Search for the cell housing the specified text and yield its [x, y] center coordinate. 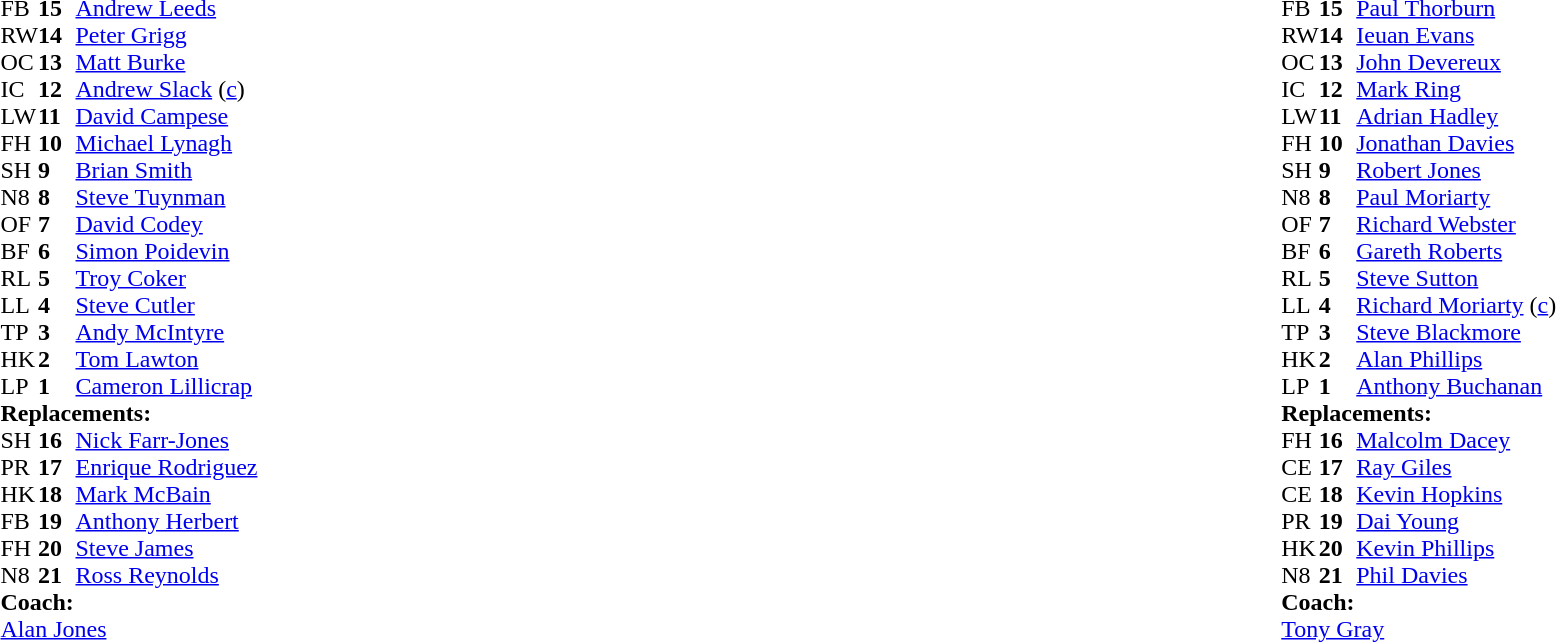
Cameron Lillicrap [167, 386]
Steve Cutler [167, 306]
Mark McBain [167, 494]
Steve Tuynman [167, 198]
Nick Farr-Jones [167, 440]
David Campese [167, 116]
Tom Lawton [167, 360]
Mark Ring [1456, 90]
Jonathan Davies [1456, 144]
Adrian Hadley [1456, 116]
Steve Sutton [1456, 278]
Paul Moriarty [1456, 198]
Gareth Roberts [1456, 252]
Michael Lynagh [167, 144]
Richard Webster [1456, 224]
Kevin Phillips [1456, 548]
Brian Smith [167, 170]
Anthony Herbert [167, 522]
Dai Young [1456, 522]
John Devereux [1456, 62]
Ieuan Evans [1456, 36]
Troy Coker [167, 278]
Alan Phillips [1456, 360]
Malcolm Dacey [1456, 440]
Steve James [167, 548]
Kevin Hopkins [1456, 494]
Richard Moriarty (c) [1456, 306]
Phil Davies [1456, 576]
Simon Poidevin [167, 252]
Peter Grigg [167, 36]
Andrew Slack (c) [167, 90]
Anthony Buchanan [1456, 386]
David Codey [167, 224]
Enrique Rodriguez [167, 468]
Ray Giles [1456, 468]
Andy McIntyre [167, 332]
Matt Burke [167, 62]
FB [19, 522]
Ross Reynolds [167, 576]
Robert Jones [1456, 170]
Steve Blackmore [1456, 332]
